Pinpoint the cell where the given text exists, returning its (X, Y) midpoint coordinate. 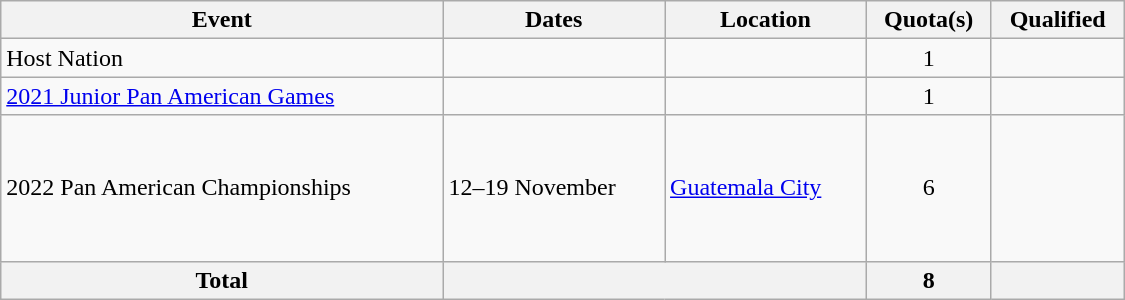
2022 Pan American Championships (222, 188)
Quota(s) (928, 20)
8 (928, 280)
Location (766, 20)
Event (222, 20)
6 (928, 188)
12–19 November (554, 188)
Total (222, 280)
Guatemala City (766, 188)
Host Nation (222, 58)
2021 Junior Pan American Games (222, 96)
Qualified (1058, 20)
Dates (554, 20)
